Return the [X, Y] coordinate for the center point of the cell that contains the specified text.  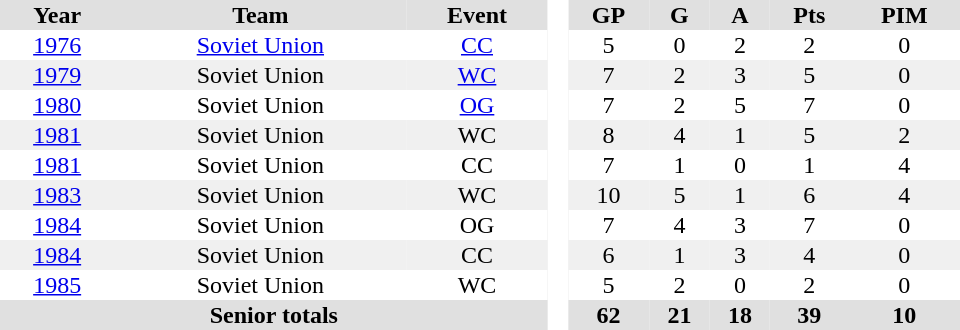
39 [809, 315]
8 [608, 135]
1985 [57, 285]
Pts [809, 15]
18 [740, 315]
1983 [57, 195]
GP [608, 15]
Year [57, 15]
1980 [57, 105]
Senior totals [274, 315]
62 [608, 315]
G [679, 15]
1976 [57, 45]
Event [476, 15]
Team [260, 15]
PIM [904, 15]
21 [679, 315]
A [740, 15]
1979 [57, 75]
